Output the [x, y] coordinate of the center of the cell containing the given text.  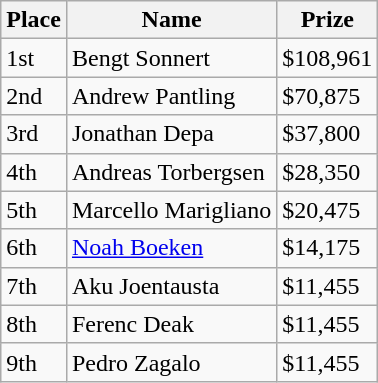
Place [34, 20]
$20,475 [328, 210]
Marcello Marigliano [171, 210]
Noah Boeken [171, 248]
Andreas Torbergsen [171, 172]
Name [171, 20]
2nd [34, 96]
Andrew Pantling [171, 96]
5th [34, 210]
Pedro Zagalo [171, 362]
Jonathan Depa [171, 134]
$70,875 [328, 96]
$14,175 [328, 248]
3rd [34, 134]
9th [34, 362]
Prize [328, 20]
$108,961 [328, 58]
$28,350 [328, 172]
8th [34, 324]
$37,800 [328, 134]
Ferenc Deak [171, 324]
Aku Joentausta [171, 286]
4th [34, 172]
Bengt Sonnert [171, 58]
6th [34, 248]
1st [34, 58]
7th [34, 286]
